Search for the cell housing the specified text and yield its (x, y) center coordinate. 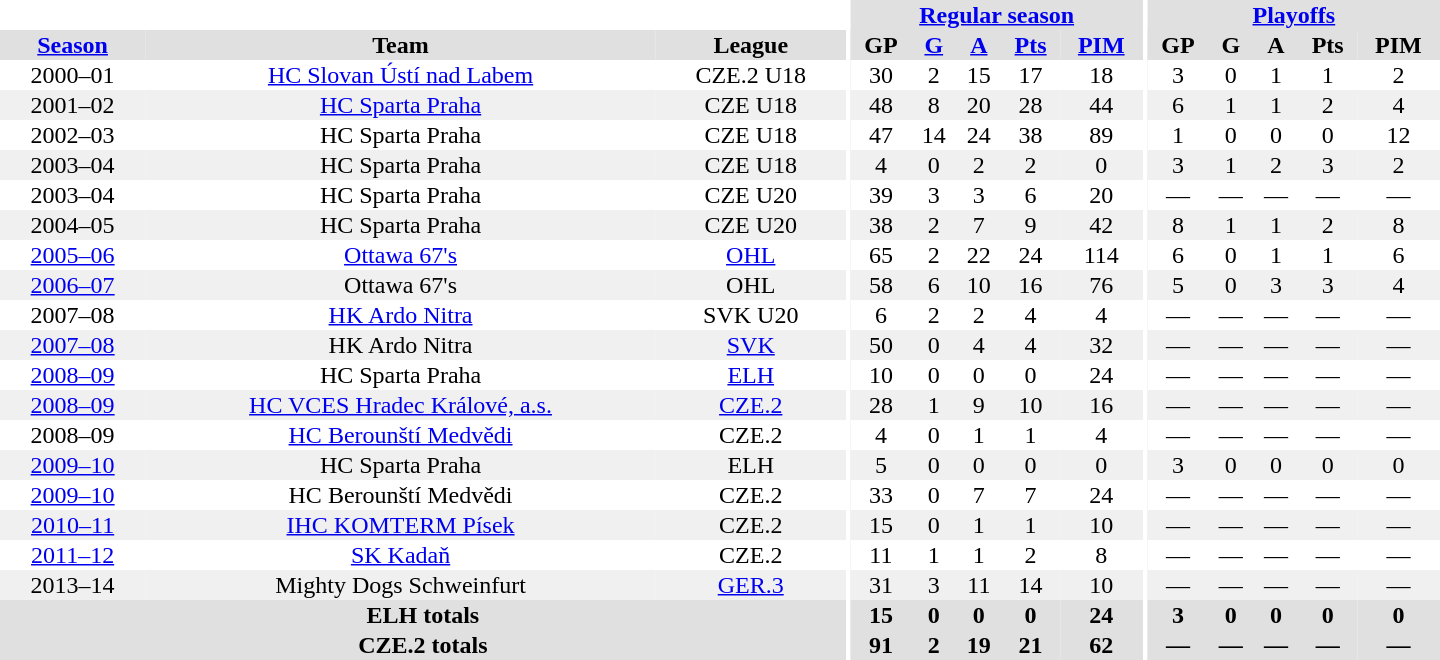
89 (1102, 135)
18 (1102, 75)
58 (882, 285)
SVK U20 (751, 315)
30 (882, 75)
44 (1102, 105)
2011–12 (72, 555)
2001–02 (72, 105)
SVK (751, 345)
CZE.2 totals (423, 645)
50 (882, 345)
31 (882, 585)
HC VCES Hradec Králové, a.s. (400, 405)
Season (72, 45)
21 (1030, 645)
48 (882, 105)
League (751, 45)
Playoffs (1294, 15)
CZE.2 U18 (751, 75)
76 (1102, 285)
Mighty Dogs Schweinfurt (400, 585)
33 (882, 495)
39 (882, 195)
2005–06 (72, 255)
114 (1102, 255)
ELH totals (423, 615)
2013–14 (72, 585)
Team (400, 45)
22 (978, 255)
42 (1102, 225)
2004–05 (72, 225)
Regular season (997, 15)
2006–07 (72, 285)
91 (882, 645)
HC Slovan Ústí nad Labem (400, 75)
47 (882, 135)
65 (882, 255)
17 (1030, 75)
32 (1102, 345)
19 (978, 645)
2010–11 (72, 525)
SK Kadaň (400, 555)
IHC KOMTERM Písek (400, 525)
12 (1398, 135)
2002–03 (72, 135)
GER.3 (751, 585)
62 (1102, 645)
2000–01 (72, 75)
